Return (x, y) of the center of cell containing provided text 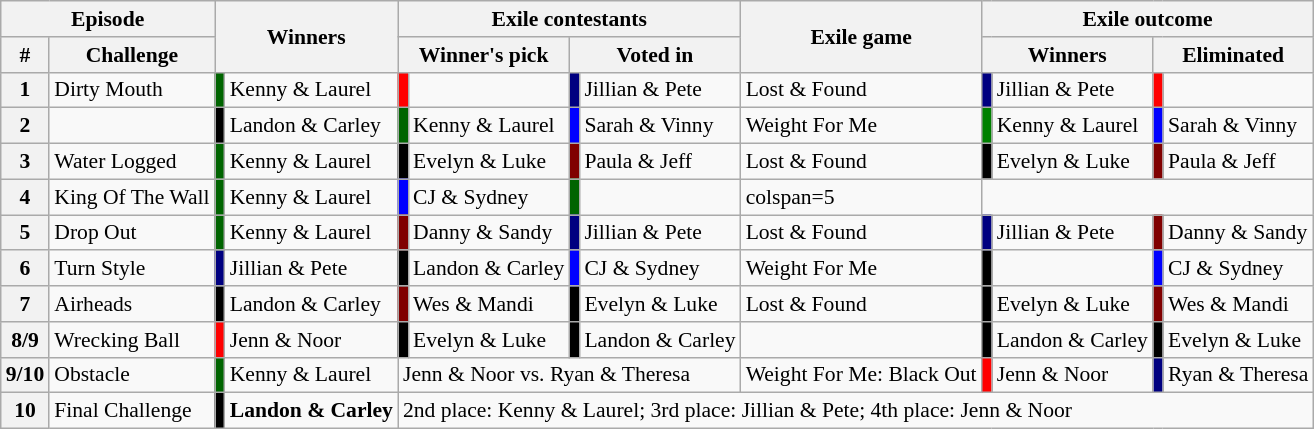
6 (26, 269)
Eliminated (1233, 55)
3 (26, 162)
Obstacle (132, 375)
9/10 (26, 375)
Dirty Mouth (132, 90)
Wrecking Ball (132, 340)
Ryan & Theresa (1238, 375)
Drop Out (132, 233)
2nd place: Kenny & Laurel; 3rd place: Jillian & Pete; 4th place: Jenn & Noor (856, 411)
Exile contestants (570, 19)
Weight For Me: Black Out (862, 375)
4 (26, 197)
Episode (108, 19)
7 (26, 304)
Exile outcome (1148, 19)
King Of The Wall (132, 197)
8/9 (26, 340)
1 (26, 90)
Voted in (654, 55)
Water Logged (132, 162)
Challenge (132, 55)
Airheads (132, 304)
Final Challenge (132, 411)
Exile game (862, 36)
10 (26, 411)
colspan=5 (862, 197)
# (26, 55)
2 (26, 126)
5 (26, 233)
Winner's pick (484, 55)
Jenn & Noor vs. Ryan & Theresa (570, 375)
Turn Style (132, 269)
